Return the [x, y] coordinate for the center point of the cell that contains the specified text.  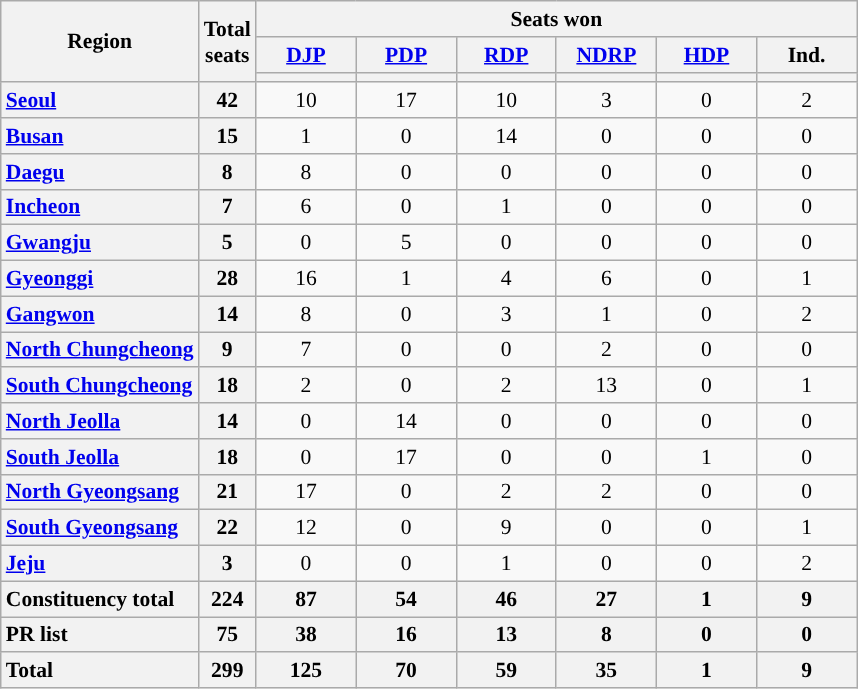
Seoul [100, 101]
Constituency total [100, 599]
28 [228, 279]
North Jeolla [100, 421]
4 [506, 279]
35 [606, 671]
Ind. [807, 55]
27 [606, 599]
RDP [506, 55]
Busan [100, 136]
South Jeolla [100, 457]
Incheon [100, 207]
South Gyeongsang [100, 528]
38 [306, 635]
Totalseats [228, 42]
Gangwon [100, 314]
NDRP [606, 55]
59 [506, 671]
299 [228, 671]
54 [406, 599]
22 [228, 528]
North Chungcheong [100, 350]
HDP [706, 55]
PR list [100, 635]
Seats won [556, 19]
75 [228, 635]
Region [100, 42]
Gwangju [100, 243]
Daegu [100, 172]
Gyeonggi [100, 279]
46 [506, 599]
42 [228, 101]
224 [228, 599]
70 [406, 671]
South Chungcheong [100, 386]
PDP [406, 55]
15 [228, 136]
21 [228, 492]
DJP [306, 55]
12 [306, 528]
North Gyeongsang [100, 492]
Total [100, 671]
125 [306, 671]
87 [306, 599]
Jeju [100, 564]
